For the text-containing cell, return its midpoint in [X, Y] coordinate format. 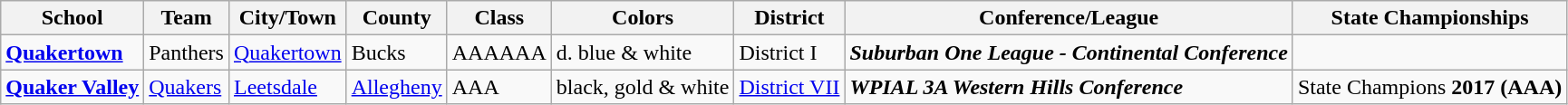
Class [498, 18]
Quaker Valley [73, 87]
black, gold & white [643, 87]
AAAAAA [498, 52]
Team [187, 18]
State Champions 2017 (AAA) [1429, 87]
WPIAL 3A Western Hills Conference [1069, 87]
Colors [643, 18]
Leetsdale [287, 87]
AAA [498, 87]
Suburban One League - Continental Conference [1069, 52]
District VII [789, 87]
State Championships [1429, 18]
Conference/League [1069, 18]
Quakers [187, 87]
City/Town [287, 18]
Allegheny [397, 87]
Panthers [187, 52]
District [789, 18]
District I [789, 52]
County [397, 18]
Bucks [397, 52]
d. blue & white [643, 52]
School [73, 18]
